Provide the [X, Y] coordinate of the cell's center where the given text is located.  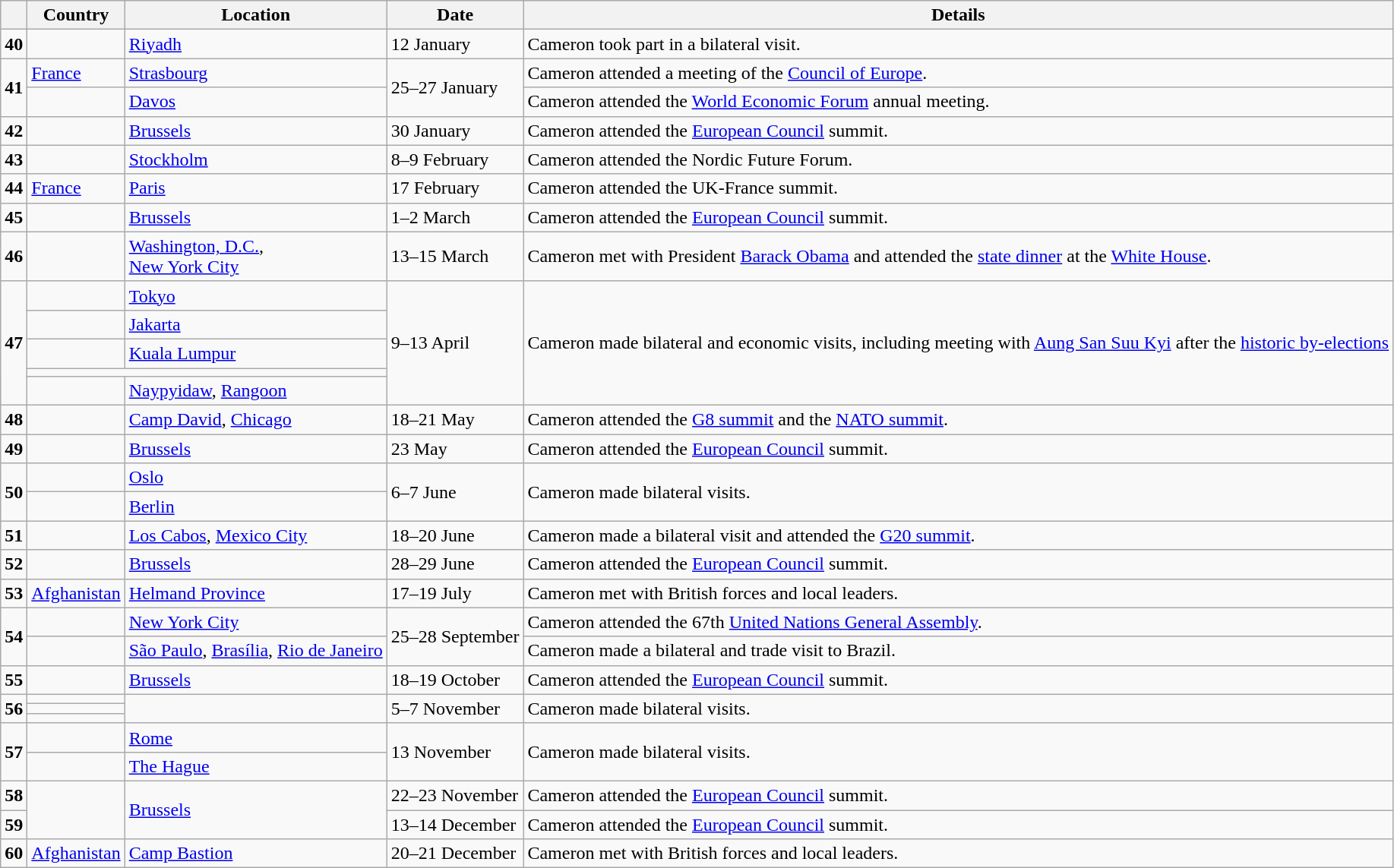
50 [14, 492]
6–7 June [455, 492]
59 [14, 824]
Cameron attended a meeting of the Council of Europe. [959, 73]
Los Cabos, Mexico City [255, 535]
25–27 January [455, 87]
18–21 May [455, 420]
58 [14, 795]
5–7 November [455, 709]
Washington, D.C.,New York City [255, 257]
13–14 December [455, 824]
Rome [255, 737]
Date [455, 15]
53 [14, 593]
13–15 March [455, 257]
Strasbourg [255, 73]
Cameron attended the World Economic Forum annual meeting. [959, 102]
23 May [455, 449]
18–20 June [455, 535]
48 [14, 420]
17 February [455, 188]
Cameron made a bilateral and trade visit to Brazil. [959, 651]
17–19 July [455, 593]
43 [14, 159]
Country [76, 15]
12 January [455, 44]
Berlin [255, 507]
60 [14, 854]
1–2 March [455, 217]
São Paulo, Brasília, Rio de Janeiro [255, 651]
8–9 February [455, 159]
45 [14, 217]
Camp David, Chicago [255, 420]
Tokyo [255, 295]
Cameron attended the Nordic Future Forum. [959, 159]
Cameron attended the 67th United Nations General Assembly. [959, 622]
57 [14, 752]
The Hague [255, 766]
Davos [255, 102]
Cameron made bilateral and economic visits, including meeting with Aung San Suu Kyi after the historic by-elections [959, 343]
49 [14, 449]
New York City [255, 622]
54 [14, 636]
Cameron took part in a bilateral visit. [959, 44]
28–29 June [455, 564]
Cameron made a bilateral visit and attended the G20 summit. [959, 535]
47 [14, 343]
Details [959, 15]
Cameron met with President Barack Obama and attended the state dinner at the White House. [959, 257]
Cameron attended the G8 summit and the NATO summit. [959, 420]
Location [255, 15]
Cameron attended the UK-France summit. [959, 188]
40 [14, 44]
18–19 October [455, 680]
30 January [455, 131]
Naypyidaw, Rangoon [255, 391]
Helmand Province [255, 593]
55 [14, 680]
Camp Bastion [255, 854]
20–21 December [455, 854]
Jakarta [255, 324]
52 [14, 564]
Kuala Lumpur [255, 353]
9–13 April [455, 343]
Oslo [255, 478]
Paris [255, 188]
42 [14, 131]
Stockholm [255, 159]
25–28 September [455, 636]
22–23 November [455, 795]
46 [14, 257]
56 [14, 709]
Riyadh [255, 44]
44 [14, 188]
51 [14, 535]
41 [14, 87]
13 November [455, 752]
